Capture the cell that displays the provided text and extract its [x, y] central coordinate. 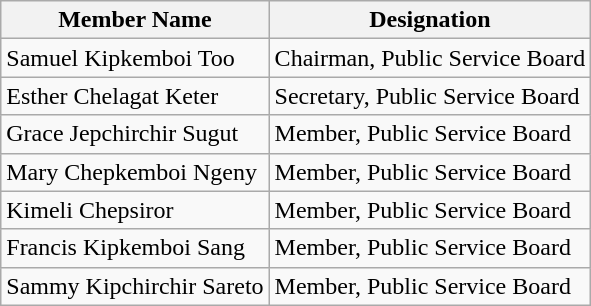
Member Name [135, 20]
Designation [430, 20]
Secretary, Public Service Board [430, 96]
Sammy Kipchirchir Sareto [135, 286]
Samuel Kipkemboi Too [135, 58]
Francis Kipkemboi Sang [135, 248]
Chairman, Public Service Board [430, 58]
Esther Chelagat Keter [135, 96]
Kimeli Chepsiror [135, 210]
Mary Chepkemboi Ngeny [135, 172]
Grace Jepchirchir Sugut [135, 134]
